Return (x, y) of the center of cell containing provided text 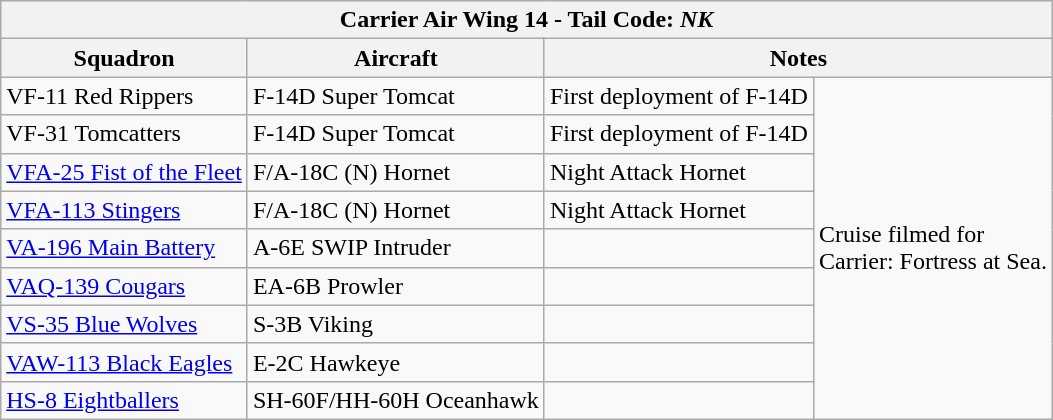
SH-60F/HH-60H Oceanhawk (396, 400)
VS-35 Blue Wolves (124, 324)
HS-8 Eightballers (124, 400)
VAW-113 Black Eagles (124, 362)
Cruise filmed forCarrier: Fortress at Sea. (932, 248)
S-3B Viking (396, 324)
Squadron (124, 58)
Aircraft (396, 58)
Notes (798, 58)
VAQ-139 Cougars (124, 286)
VA-196 Main Battery (124, 248)
Carrier Air Wing 14 - Tail Code: NK (527, 20)
VF-31 Tomcatters (124, 134)
VFA-113 Stingers (124, 210)
VF-11 Red Rippers (124, 96)
A-6E SWIP Intruder (396, 248)
E-2C Hawkeye (396, 362)
EA-6B Prowler (396, 286)
VFA-25 Fist of the Fleet (124, 172)
